Extract the [X, Y] coordinate from the center of the cell holding the provided text.  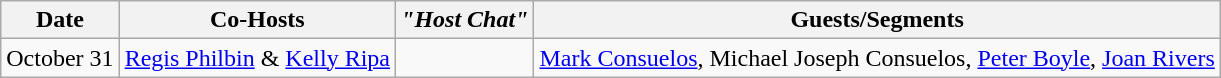
Guests/Segments [877, 20]
Date [60, 20]
Regis Philbin & Kelly Ripa [257, 58]
Mark Consuelos, Michael Joseph Consuelos, Peter Boyle, Joan Rivers [877, 58]
"Host Chat" [465, 20]
Co-Hosts [257, 20]
October 31 [60, 58]
